Return the [x, y] coordinate for the center point of the cell that contains the specified text.  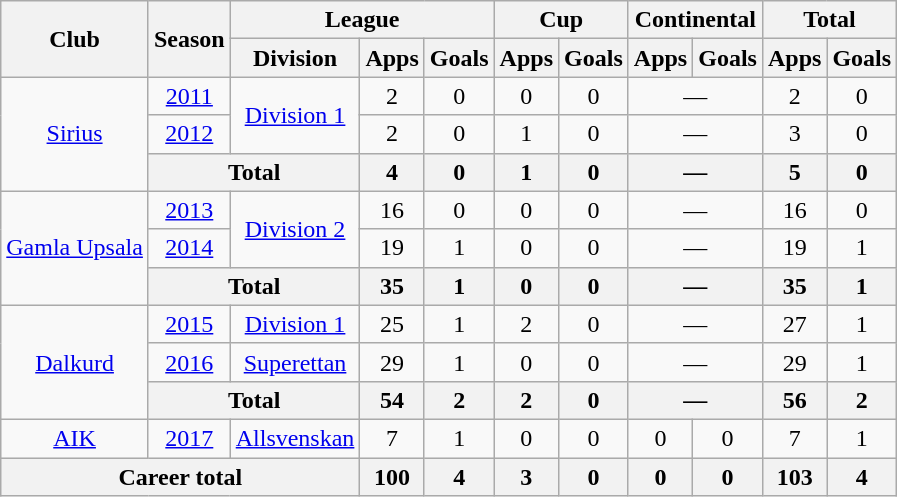
Dalkurd [75, 362]
2017 [189, 438]
Season [189, 39]
Gamla Upsala [75, 248]
2013 [189, 210]
Continental [695, 20]
54 [392, 400]
Division 2 [295, 229]
103 [794, 477]
Allsvenskan [295, 438]
2016 [189, 362]
56 [794, 400]
AIK [75, 438]
27 [794, 324]
100 [392, 477]
Club [75, 39]
League [362, 20]
2015 [189, 324]
Sirius [75, 134]
2011 [189, 96]
2014 [189, 248]
Career total [180, 477]
Superettan [295, 362]
Cup [561, 20]
Division [295, 58]
25 [392, 324]
2012 [189, 134]
5 [794, 172]
